Scan for the cell matching the given text and deliver its [x, y] coordinate at center. 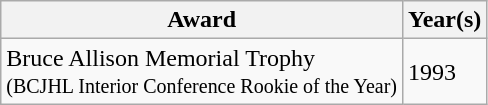
1993 [444, 72]
Award [202, 20]
Year(s) [444, 20]
Bruce Allison Memorial Trophy(BCJHL Interior Conference Rookie of the Year) [202, 72]
